Pinpoint the cell where the given text exists, returning its (x, y) midpoint coordinate. 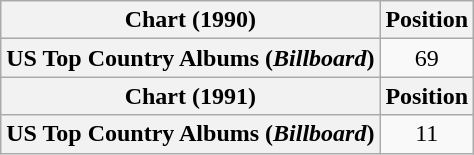
11 (427, 134)
Chart (1990) (190, 20)
69 (427, 58)
Chart (1991) (190, 96)
